Return [x, y] of the center of cell containing provided text 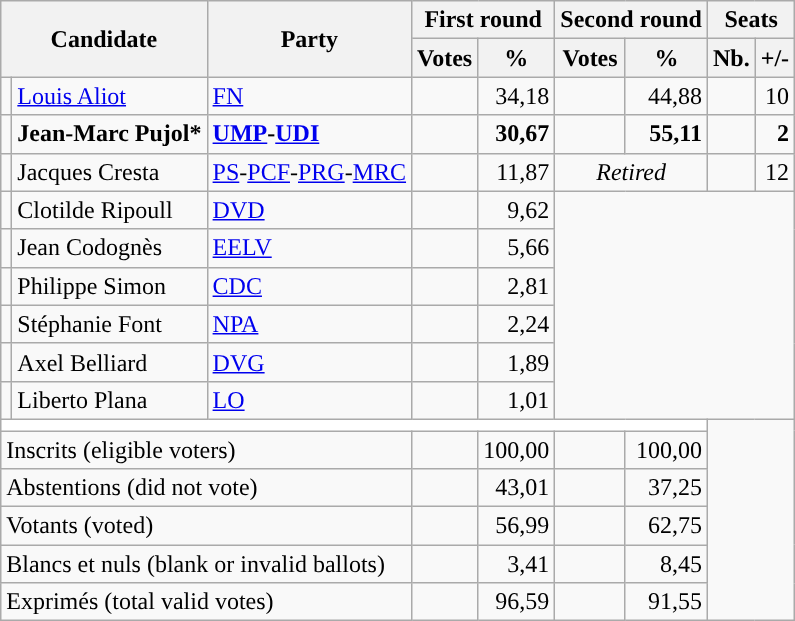
Inscrits (eligible voters) [206, 449]
First round [484, 20]
Candidate [104, 39]
NPA [309, 324]
2 [774, 134]
91,55 [666, 602]
Stéphanie Font [110, 324]
37,25 [666, 488]
Retired [632, 172]
Blancs et nuls (blank or invalid ballots) [206, 564]
Liberto Plana [110, 400]
EELV [309, 248]
3,41 [516, 564]
12 [774, 172]
UMP-UDI [309, 134]
5,66 [516, 248]
Philippe Simon [110, 286]
55,11 [666, 134]
43,01 [516, 488]
2,81 [516, 286]
44,88 [666, 96]
LO [309, 400]
9,62 [516, 210]
56,99 [516, 526]
CDC [309, 286]
Jean Codognès [110, 248]
Party [309, 39]
Seats [750, 20]
8,45 [666, 564]
96,59 [516, 602]
FN [309, 96]
Jean-Marc Pujol* [110, 134]
11,87 [516, 172]
1,01 [516, 400]
10 [774, 96]
Votants (voted) [206, 526]
2,24 [516, 324]
Exprimés (total valid votes) [206, 602]
Clotilde Ripoull [110, 210]
DVD [309, 210]
Abstentions (did not vote) [206, 488]
DVG [309, 362]
Nb. [731, 58]
Jacques Cresta [110, 172]
34,18 [516, 96]
30,67 [516, 134]
Second round [632, 20]
1,89 [516, 362]
Axel Belliard [110, 362]
62,75 [666, 526]
Louis Aliot [110, 96]
+/- [774, 58]
PS-PCF-PRG-MRC [309, 172]
